Output the (x, y) coordinate of the center of the cell containing the given text.  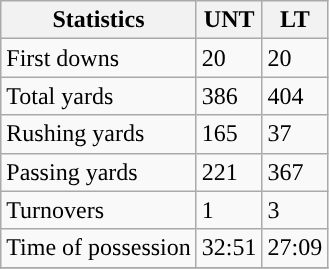
3 (295, 210)
Total yards (99, 96)
Rushing yards (99, 134)
386 (229, 96)
Turnovers (99, 210)
UNT (229, 20)
27:09 (295, 248)
367 (295, 172)
404 (295, 96)
Passing yards (99, 172)
Time of possession (99, 248)
LT (295, 20)
165 (229, 134)
37 (295, 134)
1 (229, 210)
First downs (99, 58)
32:51 (229, 248)
221 (229, 172)
Statistics (99, 20)
